Provide the [X, Y] coordinate of the cell's center where the given text is located.  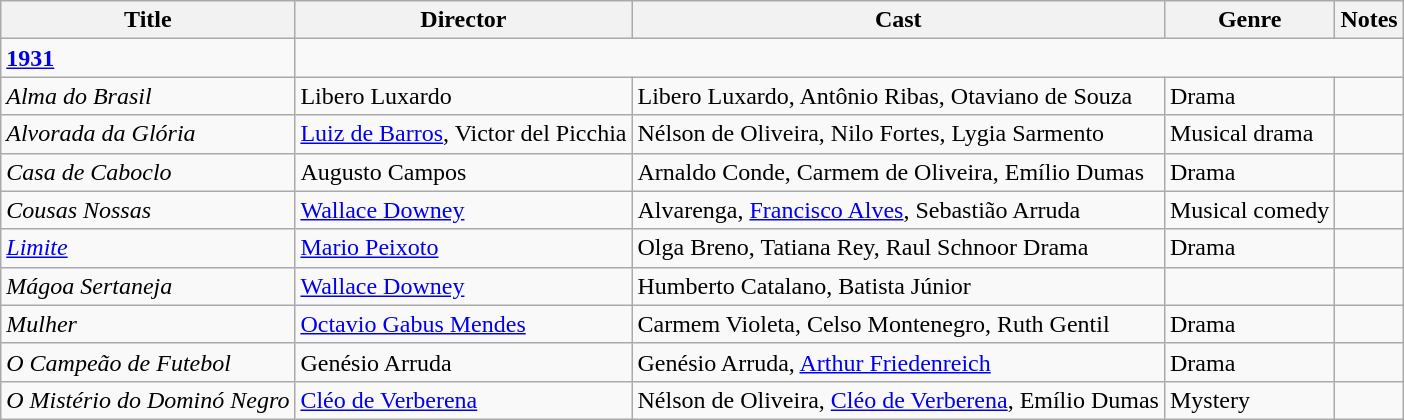
Nélson de Oliveira, Cléo de Verberena, Emílio Dumas [898, 400]
Notes [1369, 20]
Cast [898, 20]
1931 [148, 58]
Humberto Catalano, Batista Júnior [898, 286]
Cousas Nossas [148, 210]
Libero Luxardo [464, 96]
Augusto Campos [464, 172]
Alvorada da Glória [148, 134]
Title [148, 20]
Carmem Violeta, Celso Montenegro, Ruth Gentil [898, 324]
Musical comedy [1249, 210]
Genre [1249, 20]
Mágoa Sertaneja [148, 286]
Olga Breno, Tatiana Rey, Raul Schnoor Drama [898, 248]
Genésio Arruda, Arthur Friedenreich [898, 362]
Cléo de Verberena [464, 400]
Mystery [1249, 400]
Arnaldo Conde, Carmem de Oliveira, Emílio Dumas [898, 172]
Mario Peixoto [464, 248]
Musical drama [1249, 134]
O Campeão de Futebol [148, 362]
Nélson de Oliveira, Nilo Fortes, Lygia Sarmento [898, 134]
Director [464, 20]
Limite [148, 248]
Alma do Brasil [148, 96]
Alvarenga, Francisco Alves, Sebastião Arruda [898, 210]
Libero Luxardo, Antônio Ribas, Otaviano de Souza [898, 96]
Mulher [148, 324]
Casa de Caboclo [148, 172]
Luiz de Barros, Victor del Picchia [464, 134]
O Mistério do Dominó Negro [148, 400]
Octavio Gabus Mendes [464, 324]
Genésio Arruda [464, 362]
